Provide the (x, y) coordinate of the cell's center where the given text is located.  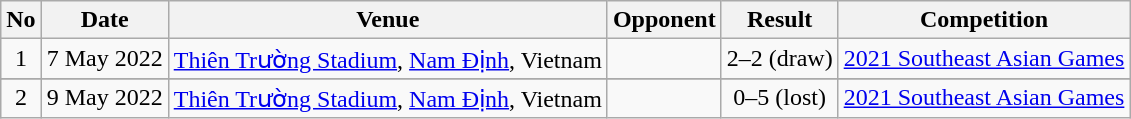
7 May 2022 (104, 59)
1 (21, 59)
2–2 (draw) (780, 59)
2 (21, 98)
Venue (388, 20)
Competition (984, 20)
Opponent (664, 20)
No (21, 20)
Result (780, 20)
0–5 (lost) (780, 98)
9 May 2022 (104, 98)
Date (104, 20)
